Determine the [X, Y] coordinate at the center of the cell enclosing the given text.  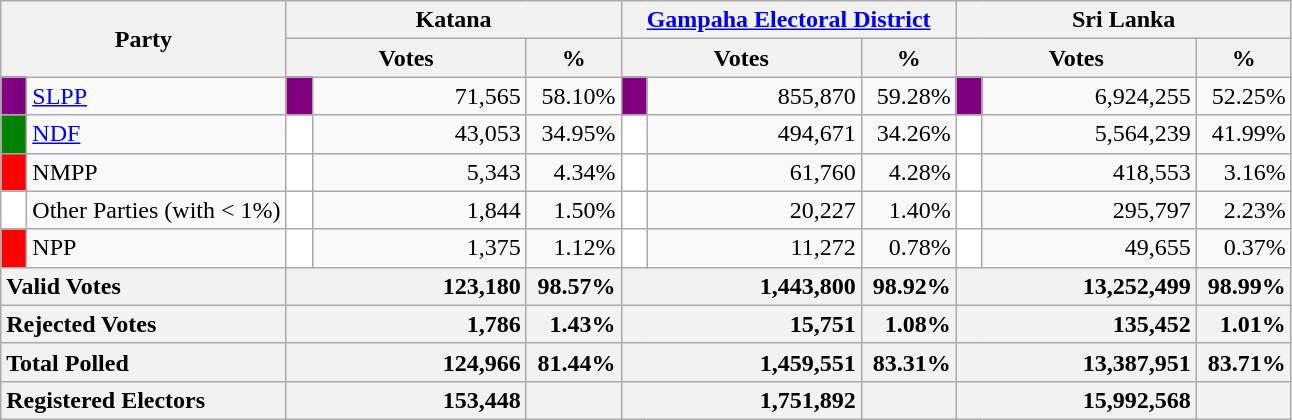
52.25% [1244, 96]
123,180 [406, 286]
153,448 [406, 400]
98.99% [1244, 286]
1,443,800 [741, 286]
295,797 [1089, 210]
Other Parties (with < 1%) [156, 210]
1.40% [908, 210]
Party [144, 39]
Rejected Votes [144, 324]
SLPP [156, 96]
135,452 [1076, 324]
1,844 [419, 210]
1,786 [406, 324]
Sri Lanka [1124, 20]
NPP [156, 248]
71,565 [419, 96]
Katana [454, 20]
124,966 [406, 362]
4.28% [908, 172]
61,760 [754, 172]
13,252,499 [1076, 286]
1.50% [574, 210]
1.43% [574, 324]
83.31% [908, 362]
1.12% [574, 248]
41.99% [1244, 134]
494,671 [754, 134]
4.34% [574, 172]
83.71% [1244, 362]
15,751 [741, 324]
5,343 [419, 172]
Valid Votes [144, 286]
34.95% [574, 134]
5,564,239 [1089, 134]
81.44% [574, 362]
49,655 [1089, 248]
1.08% [908, 324]
43,053 [419, 134]
34.26% [908, 134]
15,992,568 [1076, 400]
418,553 [1089, 172]
98.92% [908, 286]
1,459,551 [741, 362]
11,272 [754, 248]
58.10% [574, 96]
98.57% [574, 286]
Registered Electors [144, 400]
Total Polled [144, 362]
6,924,255 [1089, 96]
1.01% [1244, 324]
2.23% [1244, 210]
20,227 [754, 210]
Gampaha Electoral District [788, 20]
NDF [156, 134]
855,870 [754, 96]
0.78% [908, 248]
13,387,951 [1076, 362]
NMPP [156, 172]
1,375 [419, 248]
1,751,892 [741, 400]
3.16% [1244, 172]
59.28% [908, 96]
0.37% [1244, 248]
